Determine the [x, y] coordinate at the center of the cell enclosing the given text.  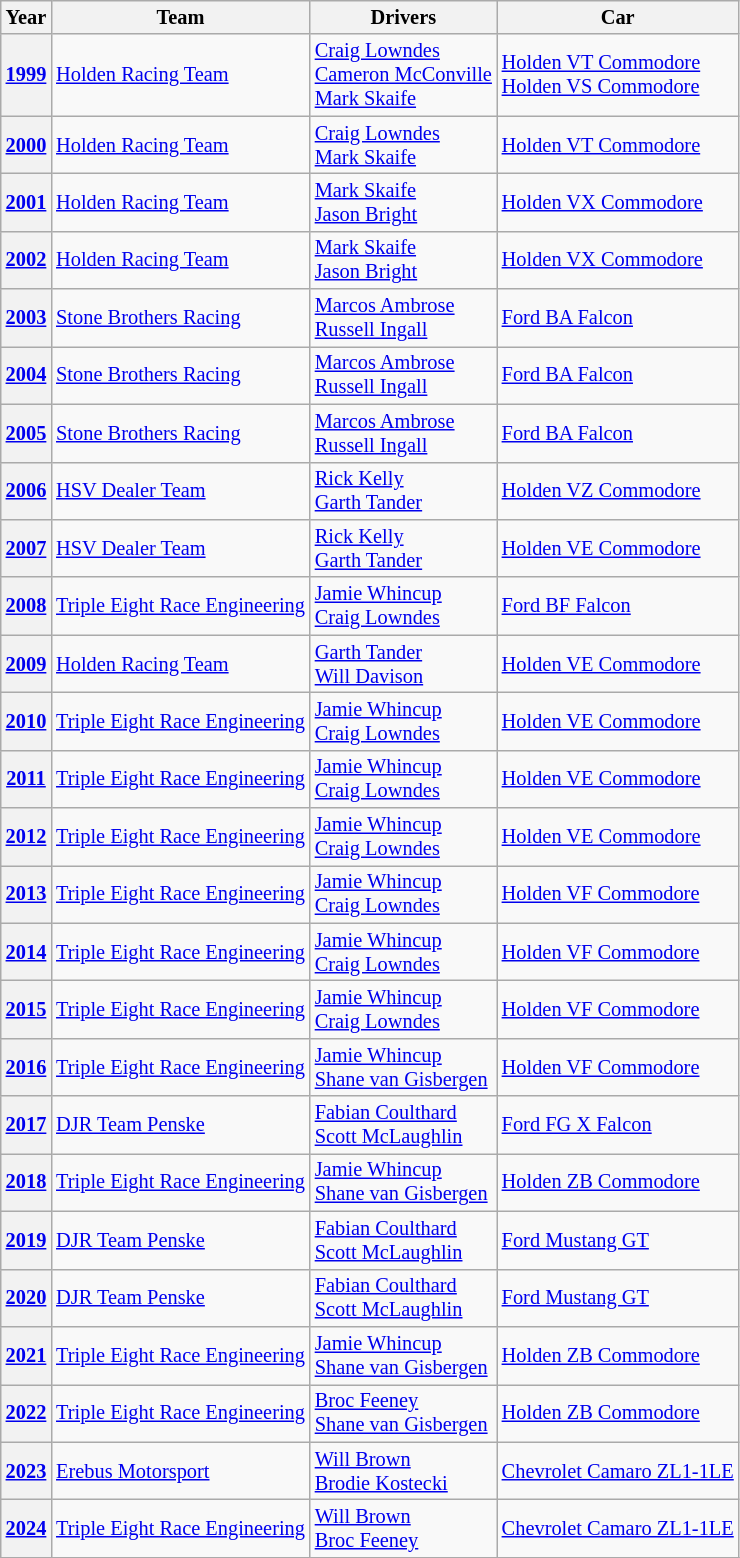
Team [180, 17]
2016 [26, 1067]
Holden VT Commodore [618, 145]
Erebus Motorsport [180, 1471]
2020 [26, 1298]
2001 [26, 202]
2019 [26, 1240]
2017 [26, 1125]
2008 [26, 606]
Car [618, 17]
1999 [26, 75]
2007 [26, 548]
2024 [26, 1528]
2003 [26, 318]
Broc Feeney Shane van Gisbergen [404, 1413]
2010 [26, 721]
Craig Lowndes Cameron McConville Mark Skaife [404, 75]
Will Brown Broc Feeney [404, 1528]
2022 [26, 1413]
2011 [26, 779]
2005 [26, 433]
Garth Tander Will Davison [404, 664]
2014 [26, 952]
2000 [26, 145]
Holden VZ Commodore [618, 491]
Craig Lowndes Mark Skaife [404, 145]
2009 [26, 664]
2006 [26, 491]
Holden VT CommodoreHolden VS Commodore [618, 75]
Ford BF Falcon [618, 606]
Drivers [404, 17]
2013 [26, 894]
2002 [26, 260]
2012 [26, 837]
2021 [26, 1355]
Ford FG X Falcon [618, 1125]
2004 [26, 375]
2015 [26, 1009]
Will Brown Brodie Kostecki [404, 1471]
Year [26, 17]
2023 [26, 1471]
2018 [26, 1182]
